Extract the (x, y) coordinate from the center of the cell holding the provided text.  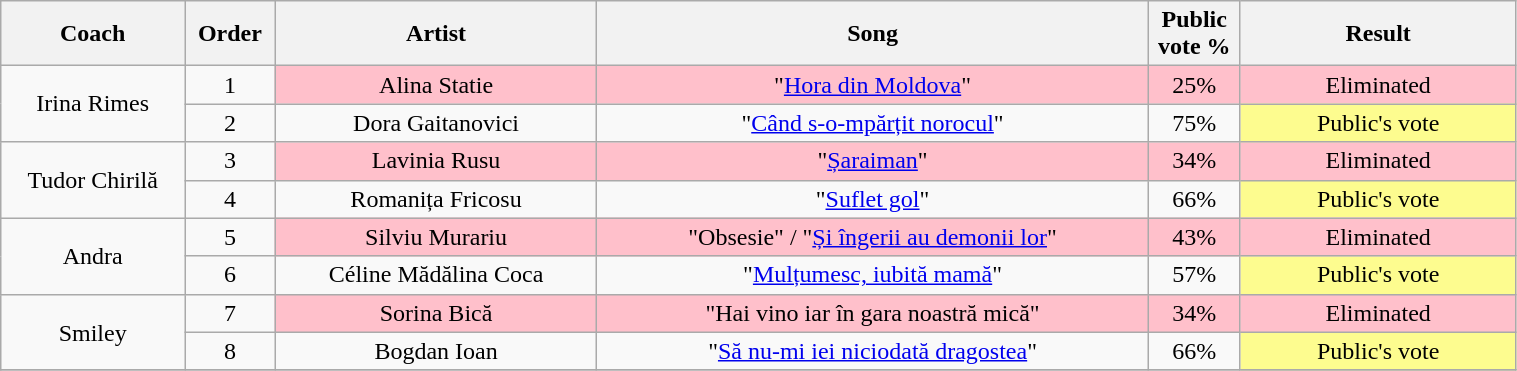
"Șaraiman" (872, 161)
57% (1194, 275)
"Să nu-mi iei niciodată dragostea" (872, 351)
Bogdan Ioan (436, 351)
Romanița Fricosu (436, 199)
Andra (93, 256)
3 (230, 161)
1 (230, 85)
Song (872, 34)
Tudor Chirilă (93, 180)
Coach (93, 34)
Smiley (93, 332)
"Obsesie" / "Și îngerii au demonii lor" (872, 237)
Order (230, 34)
"Hora din Moldova" (872, 85)
4 (230, 199)
Artist (436, 34)
Dora Gaitanovici (436, 123)
7 (230, 313)
Result (1378, 34)
Alina Statie (436, 85)
75% (1194, 123)
25% (1194, 85)
"Mulțumesc, iubită mamă" (872, 275)
8 (230, 351)
"Hai vino iar în gara noastră mică" (872, 313)
Céline Mădălina Coca (436, 275)
Lavinia Rusu (436, 161)
Silviu Murariu (436, 237)
"Suflet gol" (872, 199)
43% (1194, 237)
6 (230, 275)
Public vote % (1194, 34)
2 (230, 123)
5 (230, 237)
Sorina Bică (436, 313)
"Când s-o-mpărțit norocul" (872, 123)
Irina Rimes (93, 104)
